Extract the (x, y) coordinate from the center of the cell holding the provided text.  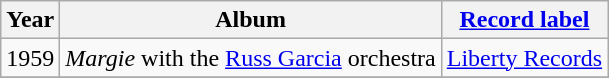
1959 (30, 58)
Margie with the Russ Garcia orchestra (250, 58)
Year (30, 20)
Record label (524, 20)
Album (250, 20)
Liberty Records (524, 58)
